For the text-containing cell, return its midpoint in [X, Y] coordinate format. 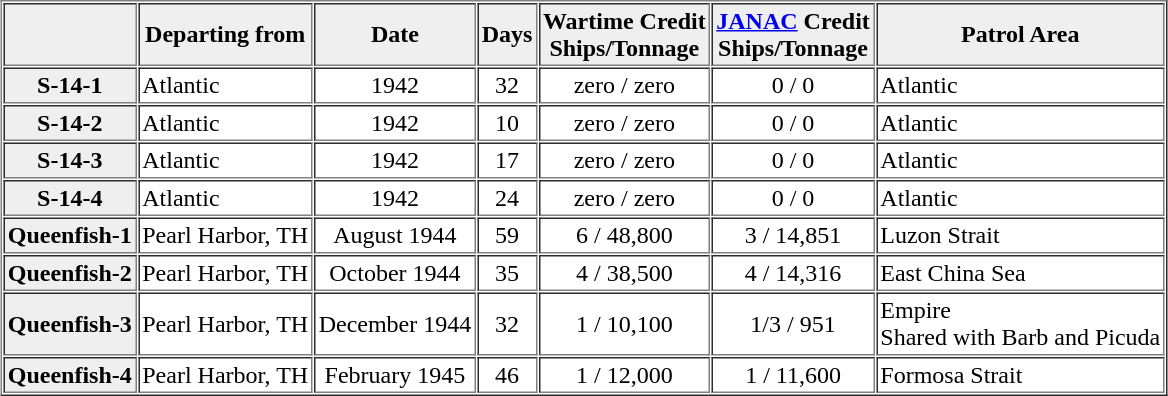
59 [507, 236]
S-14-3 [70, 160]
17 [507, 160]
EmpireShared with Barb and Picuda [1020, 324]
S-14-2 [70, 123]
JANAC CreditShips/Tonnage [794, 34]
October 1944 [395, 273]
Date [395, 34]
Wartime Credit Ships/Tonnage [624, 34]
Patrol Area [1020, 34]
4 / 14,316 [794, 273]
Queenfish-4 [70, 375]
S-14-1 [70, 86]
1/3 / 951 [794, 324]
August 1944 [395, 236]
1 / 11,600 [794, 375]
46 [507, 375]
Queenfish-3 [70, 324]
3 / 14,851 [794, 236]
4 / 38,500 [624, 273]
S-14-4 [70, 198]
24 [507, 198]
Queenfish-2 [70, 273]
East China Sea [1020, 273]
Luzon Strait [1020, 236]
6 / 48,800 [624, 236]
Departing from [226, 34]
1 / 12,000 [624, 375]
10 [507, 123]
1 / 10,100 [624, 324]
Days [507, 34]
February 1945 [395, 375]
Formosa Strait [1020, 375]
December 1944 [395, 324]
35 [507, 273]
Queenfish-1 [70, 236]
